Pinpoint the cell where the given text exists, returning its (X, Y) midpoint coordinate. 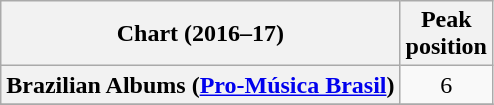
Peakposition (446, 34)
6 (446, 85)
Brazilian Albums (Pro-Música Brasil) (200, 85)
Chart (2016–17) (200, 34)
